Determine the (x, y) coordinate at the center of the cell enclosing the given text.  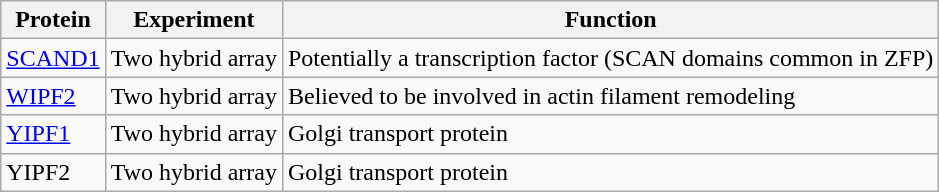
WIPF2 (53, 96)
Function (610, 20)
Protein (53, 20)
YIPF2 (53, 172)
YIPF1 (53, 134)
Believed to be involved in actin filament remodeling (610, 96)
Potentially a transcription factor (SCAN domains common in ZFP) (610, 58)
Experiment (194, 20)
SCAND1 (53, 58)
